Capture the cell that displays the provided text and extract its (X, Y) central coordinate. 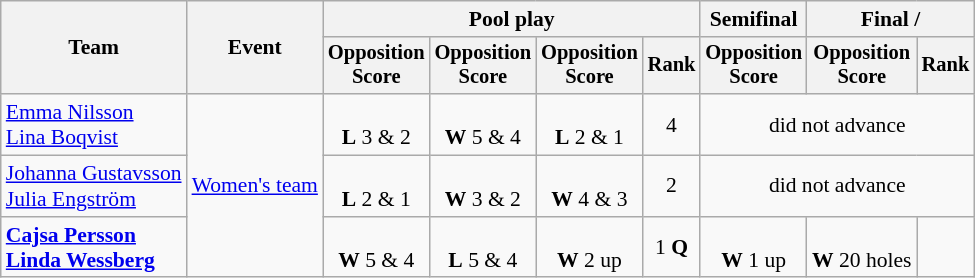
Women's team (255, 186)
2 (672, 186)
4 (672, 124)
L 3 & 2 (376, 124)
W 20 holes (862, 248)
Johanna GustavssonJulia Engström (94, 186)
Cajsa PerssonLinda Wessberg (94, 248)
Semifinal (754, 19)
W 1 up (754, 248)
Team (94, 48)
W 3 & 2 (484, 186)
1 Q (672, 248)
Emma NilssonLina Boqvist (94, 124)
Event (255, 48)
W 2 up (590, 248)
L 5 & 4 (484, 248)
W 4 & 3 (590, 186)
Pool play (512, 19)
Final / (890, 19)
